Scan for the cell matching the given text and deliver its (x, y) coordinate at center. 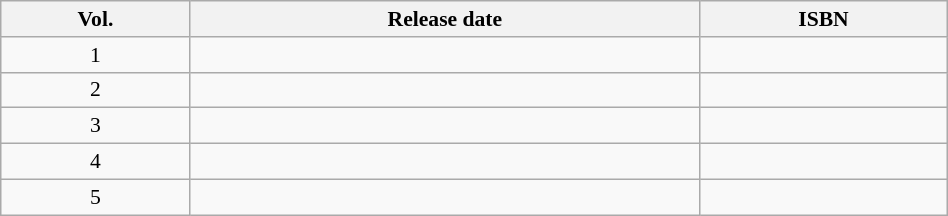
1 (96, 55)
4 (96, 162)
Vol. (96, 19)
2 (96, 90)
Release date (445, 19)
ISBN (824, 19)
5 (96, 197)
3 (96, 126)
